Provide the (X, Y) coordinate of the cell's center where the given text is located.  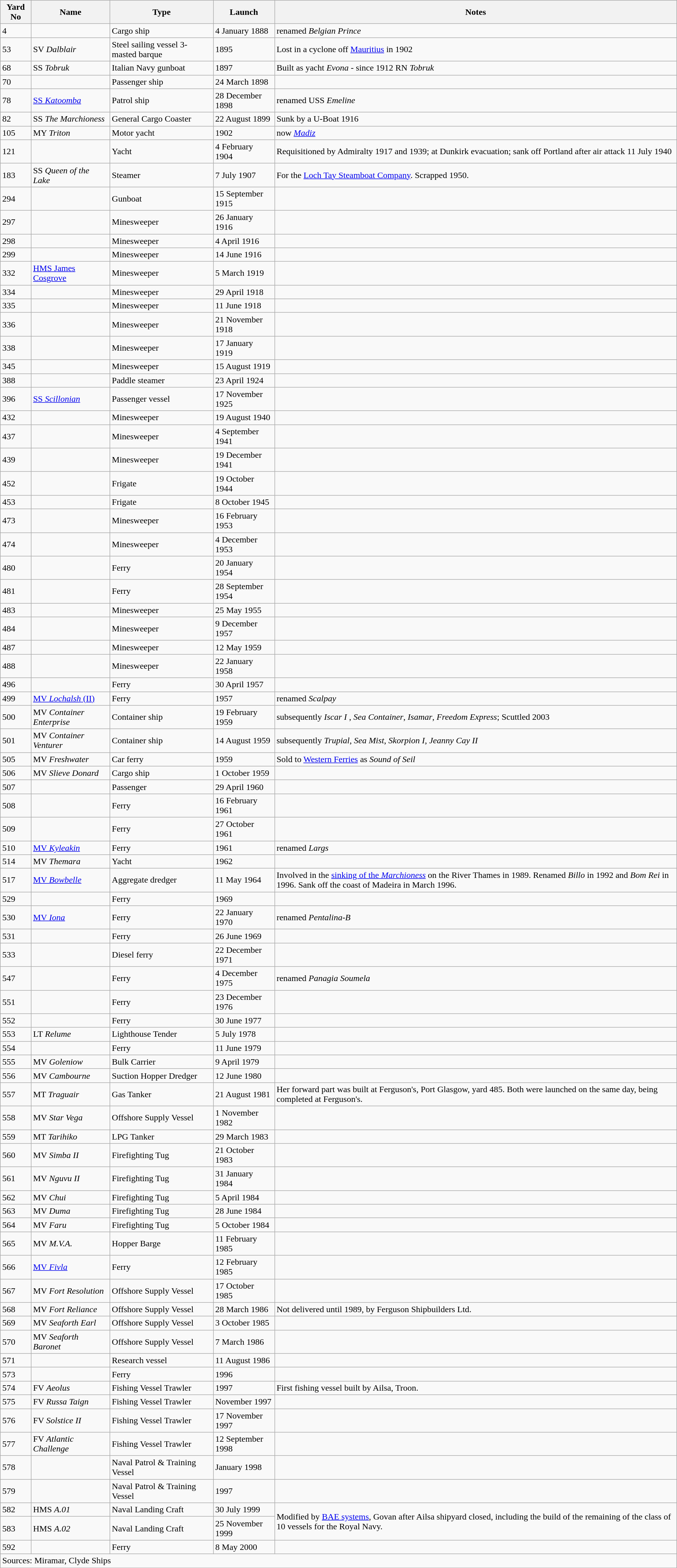
22 August 1899 (244, 119)
4 December 1953 (244, 544)
Launch (244, 12)
574 (16, 1388)
22 January 1958 (244, 666)
5 October 1984 (244, 1225)
558 (16, 1117)
renamed USS Emeline (476, 101)
510 (16, 848)
1962 (244, 862)
renamed Largs (476, 848)
MV Cambourne (71, 1075)
25 November 1999 (244, 1529)
25 May 1955 (244, 610)
MV Fort Resolution (71, 1290)
332 (16, 274)
28 September 1954 (244, 591)
12 June 1980 (244, 1075)
573 (16, 1374)
582 (16, 1510)
529 (16, 899)
26 January 1916 (244, 222)
General Cargo Coaster (162, 119)
1897 (244, 68)
Passenger ship (162, 82)
MV Fort Reliance (71, 1309)
11 February 1985 (244, 1243)
22 January 1970 (244, 918)
552 (16, 1020)
530 (16, 918)
21 November 1918 (244, 324)
4 December 1975 (244, 979)
557 (16, 1094)
MV Seaforth Baronet (71, 1342)
LPG Tanker (162, 1137)
7 July 1907 (244, 175)
15 September 1915 (244, 198)
105 (16, 133)
3 October 1985 (244, 1323)
336 (16, 324)
1895 (244, 49)
509 (16, 829)
12 September 1998 (244, 1444)
Lighthouse Tender (162, 1034)
487 (16, 647)
453 (16, 502)
555 (16, 1062)
For the Loch Tay Steamboat Company. Scrapped 1950. (476, 175)
MV Slieve Donard (71, 773)
299 (16, 255)
Notes (476, 12)
5 March 1919 (244, 274)
474 (16, 544)
Sources: Miramar, Clyde Ships (338, 1561)
294 (16, 198)
14 August 1959 (244, 740)
Research vessel (162, 1360)
183 (16, 175)
Passenger (162, 787)
480 (16, 568)
MV Kyleakin (71, 848)
1996 (244, 1374)
Patrol ship (162, 101)
MV Lochalsh (II) (71, 698)
SS Queen of the Lake (71, 175)
1957 (244, 698)
MV Fivla (71, 1267)
578 (16, 1468)
FV Atlantic Challenge (71, 1444)
MV Duma (71, 1211)
Lost in a cyclone off Mauritius in 1902 (476, 49)
LT Relume (71, 1034)
19 August 1940 (244, 418)
11 May 1964 (244, 880)
Italian Navy gunboat (162, 68)
Yard No (16, 12)
Motor yacht (162, 133)
Modified by BAE systems, Govan after Ailsa shipyard closed, including the build of the remaining of the class of 10 vessels for the Royal Navy. (476, 1521)
298 (16, 241)
553 (16, 1034)
now Madiz (476, 133)
MV Star Vega (71, 1117)
MV Chui (71, 1197)
28 March 1986 (244, 1309)
16 February 1953 (244, 520)
1902 (244, 133)
28 December 1898 (244, 101)
12 February 1985 (244, 1267)
4 January 1888 (244, 31)
533 (16, 955)
481 (16, 591)
68 (16, 68)
SS Katoomba (71, 101)
566 (16, 1267)
Built as yacht Evona - since 1912 RN Tobruk (476, 68)
121 (16, 151)
MV Themara (71, 862)
29 March 1983 (244, 1137)
70 (16, 82)
MY Triton (71, 133)
21 August 1981 (244, 1094)
1 November 1982 (244, 1117)
484 (16, 629)
Requisitioned by Admiralty 1917 and 1939; at Dunkirk evacuation; sank off Portland after air attack 11 July 1940 (476, 151)
Gunboat (162, 198)
483 (16, 610)
28 June 1984 (244, 1211)
Sold to Western Ferries as Sound of Seil (476, 759)
1961 (244, 848)
335 (16, 306)
29 April 1960 (244, 787)
renamed Pentalina-B (476, 918)
HMS James Cosgrove (71, 274)
5 July 1978 (244, 1034)
29 April 1918 (244, 292)
388 (16, 380)
9 December 1957 (244, 629)
19 December 1941 (244, 460)
592 (16, 1547)
551 (16, 1002)
517 (16, 880)
23 April 1924 (244, 380)
23 December 1976 (244, 1002)
Steel sailing vessel 3-masted barque (162, 49)
556 (16, 1075)
MV Simba II (71, 1155)
8 October 1945 (244, 502)
Diesel ferry (162, 955)
514 (16, 862)
subsequently Iscar I , Sea Container, Isamar, Freedom Express; Scuttled 2003 (476, 717)
Sunk by a U-Boat 1916 (476, 119)
FV Russa Taign (71, 1402)
396 (16, 399)
1969 (244, 899)
473 (16, 520)
Aggregate dredger (162, 880)
26 June 1969 (244, 936)
Bulk Carrier (162, 1062)
571 (16, 1360)
432 (16, 418)
MT Tarihiko (71, 1137)
19 October 1944 (244, 483)
5 April 1984 (244, 1197)
31 January 1984 (244, 1179)
14 June 1916 (244, 255)
Paddle steamer (162, 380)
MV M.V.A. (71, 1243)
11 June 1979 (244, 1048)
547 (16, 979)
4 September 1941 (244, 436)
53 (16, 49)
16 February 1961 (244, 806)
First fishing vessel built by Ailsa, Troon. (476, 1388)
21 October 1983 (244, 1155)
November 1997 (244, 1402)
505 (16, 759)
SS The Marchioness (71, 119)
7 March 1986 (244, 1342)
HMS A.02 (71, 1529)
559 (16, 1137)
570 (16, 1342)
9 April 1979 (244, 1062)
MV Iona (71, 918)
SS Scillonian (71, 399)
583 (16, 1529)
subsequently Trupial, Sea Mist, Skorpion I, Jeanny Cay II (476, 740)
17 January 1919 (244, 348)
Type (162, 12)
19 February 1959 (244, 717)
501 (16, 740)
MV Container Venturer (71, 740)
554 (16, 1048)
Gas Tanker (162, 1094)
Steamer (162, 175)
579 (16, 1491)
297 (16, 222)
22 December 1971 (244, 955)
496 (16, 685)
Name (71, 12)
531 (16, 936)
439 (16, 460)
569 (16, 1323)
563 (16, 1211)
Car ferry (162, 759)
334 (16, 292)
560 (16, 1155)
MV Faru (71, 1225)
MV Seaforth Earl (71, 1323)
Suction Hopper Dredger (162, 1075)
renamed Scalpay (476, 698)
Her forward part was built at Ferguson's, Port Glasgow, yard 485. Both were launched on the same day, being completed at Ferguson's. (476, 1094)
MV Freshwater (71, 759)
507 (16, 787)
24 March 1898 (244, 82)
78 (16, 101)
30 April 1957 (244, 685)
567 (16, 1290)
12 May 1959 (244, 647)
15 August 1919 (244, 367)
4 April 1916 (244, 241)
MV Container Enterprise (71, 717)
1959 (244, 759)
499 (16, 698)
27 October 1961 (244, 829)
488 (16, 666)
345 (16, 367)
8 May 2000 (244, 1547)
Hopper Barge (162, 1243)
564 (16, 1225)
30 July 1999 (244, 1510)
renamed Panagia Soumela (476, 979)
11 August 1986 (244, 1360)
MT Traguair (71, 1094)
508 (16, 806)
568 (16, 1309)
565 (16, 1243)
MV Nguvu II (71, 1179)
SV Dalblair (71, 49)
562 (16, 1197)
January 1998 (244, 1468)
11 June 1918 (244, 306)
576 (16, 1420)
17 November 1925 (244, 399)
Not delivered until 1989, by Ferguson Shipbuilders Ltd. (476, 1309)
FV Solstice II (71, 1420)
FV Aeolus (71, 1388)
4 February 1904 (244, 151)
506 (16, 773)
4 (16, 31)
SS Tobruk (71, 68)
20 January 1954 (244, 568)
MV Bowbelle (71, 880)
HMS A.01 (71, 1510)
500 (16, 717)
Passenger vessel (162, 399)
30 June 1977 (244, 1020)
1 October 1959 (244, 773)
17 November 1997 (244, 1420)
437 (16, 436)
561 (16, 1179)
renamed Belgian Prince (476, 31)
338 (16, 348)
82 (16, 119)
MV Goleniow (71, 1062)
575 (16, 1402)
17 October 1985 (244, 1290)
452 (16, 483)
577 (16, 1444)
